Locate the cell with the specified text and output its (X, Y) center coordinate. 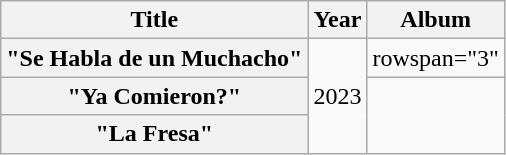
rowspan="3" (436, 58)
"Se Habla de un Muchacho" (154, 58)
Year (338, 20)
"Ya Comieron?" (154, 96)
2023 (338, 96)
"La Fresa" (154, 134)
Album (436, 20)
Title (154, 20)
